Determine the (x, y) coordinate at the center of the cell enclosing the given text.  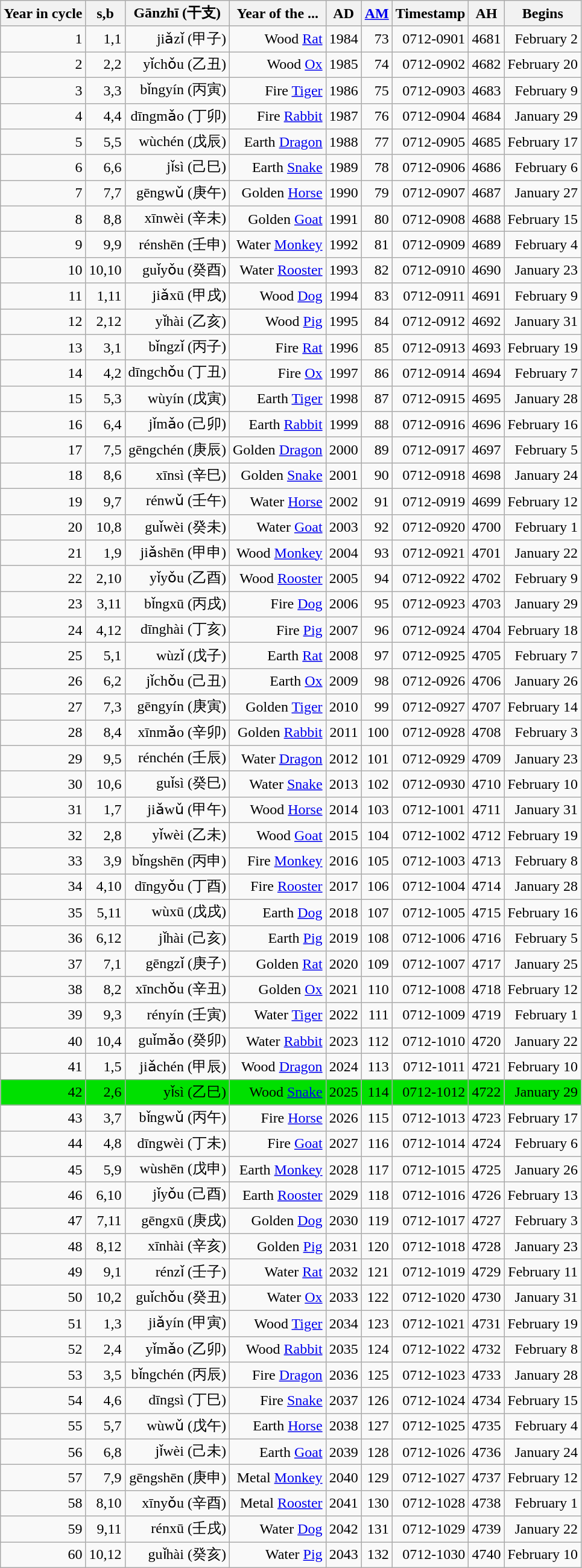
Fire Monkey (277, 861)
4709 (486, 758)
0712-1003 (431, 861)
0712-0925 (431, 655)
28 (43, 733)
0712-1025 (431, 1427)
Water Pig (277, 1555)
January 27 (543, 193)
2012 (344, 758)
4733 (486, 1375)
31 (43, 810)
8,10 (105, 1503)
41 (43, 1067)
yǐmǎo (乙卯) (177, 1350)
0712-0916 (431, 425)
1995 (344, 322)
130 (376, 1503)
1,11 (105, 296)
0712-1016 (431, 1195)
8,12 (105, 1247)
4732 (486, 1350)
Metal Rooster (277, 1503)
4710 (486, 785)
112 (376, 1041)
Earth Dragon (277, 142)
4702 (486, 578)
11 (43, 296)
9,1 (105, 1272)
Wood Monkey (277, 553)
2026 (344, 1118)
0712-0917 (431, 450)
2002 (344, 501)
bǐngwǔ (丙午) (177, 1118)
Golden Snake (277, 476)
22 (43, 578)
AD (344, 13)
0712-0926 (431, 681)
103 (376, 810)
2031 (344, 1247)
2000 (344, 450)
4712 (486, 835)
105 (376, 861)
19 (43, 501)
bǐngshēn (丙申) (177, 861)
0712-0923 (431, 605)
4703 (486, 605)
60 (43, 1555)
Golden Rabbit (277, 733)
4,2 (105, 373)
2021 (344, 990)
Fire Rooster (277, 887)
7,11 (105, 1220)
s,b (105, 13)
4 (43, 116)
4730 (486, 1298)
23 (43, 605)
99 (376, 707)
1989 (344, 168)
4689 (486, 245)
0712-0910 (431, 270)
2022 (344, 1015)
2040 (344, 1477)
6,2 (105, 681)
129 (376, 1477)
95 (376, 605)
2010 (344, 707)
4,10 (105, 887)
93 (376, 553)
9,5 (105, 758)
14 (43, 373)
4681 (486, 39)
25 (43, 655)
0712-1027 (431, 1477)
0712-1029 (431, 1529)
2038 (344, 1427)
4700 (486, 527)
2 (43, 65)
0712-1007 (431, 964)
Wood Rooster (277, 578)
9,7 (105, 501)
2018 (344, 913)
Wood Rabbit (277, 1350)
2007 (344, 630)
2039 (344, 1452)
36 (43, 938)
Year in cycle (43, 13)
5,9 (105, 1170)
guǐchǒu (癸丑) (177, 1298)
3,5 (105, 1375)
gēngyín (庚寅) (177, 707)
2025 (344, 1092)
0712-0927 (431, 707)
February 18 (543, 630)
7 (43, 193)
102 (376, 785)
4721 (486, 1067)
17 (43, 450)
8,4 (105, 733)
4,12 (105, 630)
Wood Pig (277, 322)
guǐsì (癸巳) (177, 785)
5,7 (105, 1427)
jǐsì (己巳) (177, 168)
0712-0924 (431, 630)
4701 (486, 553)
97 (376, 655)
bǐngchén (丙辰) (177, 1375)
6 (43, 168)
jiǎzǐ (甲子) (177, 39)
21 (43, 553)
Golden Dragon (277, 450)
10,10 (105, 270)
2,12 (105, 322)
8,8 (105, 218)
jǐwèi (己未) (177, 1452)
0712-1030 (431, 1555)
2020 (344, 964)
0712-1018 (431, 1247)
4708 (486, 733)
1984 (344, 39)
52 (43, 1350)
0712-0903 (431, 91)
4699 (486, 501)
89 (376, 450)
Golden Pig (277, 1247)
Earth Horse (277, 1427)
xīnhài (辛亥) (177, 1247)
0712-1019 (431, 1272)
Begins (543, 13)
Earth Rooster (277, 1195)
1985 (344, 65)
Fire Rat (277, 348)
9,3 (105, 1015)
56 (43, 1452)
1991 (344, 218)
xīnmǎo (辛卯) (177, 733)
2,4 (105, 1350)
55 (43, 1427)
Fire Snake (277, 1400)
0712-0901 (431, 39)
2016 (344, 861)
50 (43, 1298)
jiǎyín (甲寅) (177, 1323)
2034 (344, 1323)
98 (376, 681)
4737 (486, 1477)
Timestamp (431, 13)
0712-0912 (431, 322)
0712-1014 (431, 1144)
0712-0907 (431, 193)
1994 (344, 296)
guǐhài (癸亥) (177, 1555)
Earth Ox (277, 681)
4,4 (105, 116)
4717 (486, 964)
4719 (486, 1015)
1988 (344, 142)
2029 (344, 1195)
jiǎshēn (甲申) (177, 553)
96 (376, 630)
4725 (486, 1170)
24 (43, 630)
yǐsì (乙巳) (177, 1092)
2032 (344, 1272)
53 (43, 1375)
4688 (486, 218)
dīngyǒu (丁酉) (177, 887)
dīngmǎo (丁卯) (177, 116)
Earth Monkey (277, 1170)
10,2 (105, 1298)
59 (43, 1529)
1992 (344, 245)
114 (376, 1092)
Golden Ox (277, 990)
4704 (486, 630)
132 (376, 1555)
gēngshēn (庚申) (177, 1477)
40 (43, 1041)
Fire Goat (277, 1144)
107 (376, 913)
2006 (344, 605)
0712-0914 (431, 373)
0712-1020 (431, 1298)
Water Ox (277, 1298)
6,10 (105, 1195)
100 (376, 733)
Wood Rat (277, 39)
4713 (486, 861)
yǐhài (乙亥) (177, 322)
wùchén (戊辰) (177, 142)
gēngwǔ (庚午) (177, 193)
123 (376, 1323)
jiǎxū (甲戌) (177, 296)
2008 (344, 655)
42 (43, 1092)
1986 (344, 91)
February 20 (543, 65)
7,1 (105, 964)
gēngchén (庚辰) (177, 450)
115 (376, 1118)
Water Snake (277, 785)
0712-0928 (431, 733)
wùwǔ (戊午) (177, 1427)
2024 (344, 1067)
2,2 (105, 65)
83 (376, 296)
5,11 (105, 913)
110 (376, 990)
Wood Tiger (277, 1323)
81 (376, 245)
0712-1001 (431, 810)
29 (43, 758)
77 (376, 142)
4696 (486, 425)
4723 (486, 1118)
4718 (486, 990)
2011 (344, 733)
3 (43, 91)
4684 (486, 116)
3,3 (105, 91)
94 (376, 578)
51 (43, 1323)
113 (376, 1067)
4735 (486, 1427)
8,6 (105, 476)
4690 (486, 270)
54 (43, 1400)
Fire Dog (277, 605)
34 (43, 887)
4711 (486, 810)
0712-0906 (431, 168)
7,7 (105, 193)
0712-1009 (431, 1015)
Water Horse (277, 501)
9,11 (105, 1529)
131 (376, 1529)
1,3 (105, 1323)
yǐyǒu (乙酉) (177, 578)
2033 (344, 1298)
48 (43, 1247)
26 (43, 681)
7,5 (105, 450)
rénxū (壬戌) (177, 1529)
Water Dragon (277, 758)
2014 (344, 810)
rényín (壬寅) (177, 1015)
2,6 (105, 1092)
111 (376, 1015)
10,6 (105, 785)
xīnchǒu (辛丑) (177, 990)
0712-1015 (431, 1170)
Earth Pig (277, 938)
92 (376, 527)
Earth Rabbit (277, 425)
0712-0918 (431, 476)
0712-1021 (431, 1323)
0712-1008 (431, 990)
Water Dog (277, 1529)
0712-0919 (431, 501)
Earth Rat (277, 655)
9 (43, 245)
0712-0902 (431, 65)
0712-1002 (431, 835)
45 (43, 1170)
2003 (344, 527)
0712-0911 (431, 296)
8 (43, 218)
Water Rat (277, 1272)
1993 (344, 270)
4693 (486, 348)
guǐmǎo (癸卯) (177, 1041)
5,5 (105, 142)
117 (376, 1170)
39 (43, 1015)
78 (376, 168)
0712-0904 (431, 116)
rénwǔ (壬午) (177, 501)
43 (43, 1118)
0712-1013 (431, 1118)
wùzǐ (戊子) (177, 655)
rénchén (壬辰) (177, 758)
0712-1010 (431, 1041)
2015 (344, 835)
1 (43, 39)
4697 (486, 450)
0712-0909 (431, 245)
4706 (486, 681)
4705 (486, 655)
February 14 (543, 707)
4729 (486, 1272)
2013 (344, 785)
guǐwèi (癸未) (177, 527)
4724 (486, 1144)
4687 (486, 193)
0712-0908 (431, 218)
85 (376, 348)
Water Rabbit (277, 1041)
2,10 (105, 578)
4682 (486, 65)
3,7 (105, 1118)
Metal Monkey (277, 1477)
47 (43, 1220)
jiǎwǔ (甲午) (177, 810)
Fire Rabbit (277, 116)
4683 (486, 91)
4740 (486, 1555)
0712-1022 (431, 1350)
4728 (486, 1247)
76 (376, 116)
rénshēn (壬申) (177, 245)
5,3 (105, 398)
91 (376, 501)
2001 (344, 476)
Water Rooster (277, 270)
2041 (344, 1503)
2023 (344, 1041)
30 (43, 785)
49 (43, 1272)
6,6 (105, 168)
Wood Horse (277, 810)
Wood Snake (277, 1092)
2,8 (105, 835)
84 (376, 322)
2043 (344, 1555)
Wood Dog (277, 296)
Golden Goat (277, 218)
88 (376, 425)
10,8 (105, 527)
0712-1004 (431, 887)
Gānzhī (干支) (177, 13)
Wood Dragon (277, 1067)
1998 (344, 398)
4694 (486, 373)
4736 (486, 1452)
wùxū (戊戌) (177, 913)
109 (376, 964)
Water Goat (277, 527)
Golden Rat (277, 964)
4695 (486, 398)
4698 (486, 476)
87 (376, 398)
27 (43, 707)
Fire Ox (277, 373)
12 (43, 322)
Water Monkey (277, 245)
3,1 (105, 348)
3,11 (105, 605)
20 (43, 527)
1,7 (105, 810)
5,1 (105, 655)
jǐyǒu (己酉) (177, 1195)
jǐchǒu (己丑) (177, 681)
6,8 (105, 1452)
9,9 (105, 245)
jiǎchén (甲辰) (177, 1067)
dīngchǒu (丁丑) (177, 373)
124 (376, 1350)
4,8 (105, 1144)
4739 (486, 1529)
18 (43, 476)
4716 (486, 938)
4726 (486, 1195)
4685 (486, 142)
dīngwèi (丁未) (177, 1144)
57 (43, 1477)
4734 (486, 1400)
4715 (486, 913)
3,9 (105, 861)
46 (43, 1195)
0712-0922 (431, 578)
4720 (486, 1041)
1996 (344, 348)
0712-1023 (431, 1375)
2036 (344, 1375)
0712-1026 (431, 1452)
0712-1017 (431, 1220)
0712-1006 (431, 938)
Fire Tiger (277, 91)
10,12 (105, 1555)
2035 (344, 1350)
February 11 (543, 1272)
0712-1012 (431, 1092)
13 (43, 348)
Golden Horse (277, 193)
Golden Tiger (277, 707)
0712-0921 (431, 553)
33 (43, 861)
4691 (486, 296)
32 (43, 835)
4731 (486, 1323)
2004 (344, 553)
xīnwèi (辛未) (177, 218)
January 25 (543, 964)
75 (376, 91)
126 (376, 1400)
Earth Dog (277, 913)
82 (376, 270)
Golden Dog (277, 1220)
4707 (486, 707)
0712-0929 (431, 758)
AH (486, 13)
7,3 (105, 707)
128 (376, 1452)
4727 (486, 1220)
106 (376, 887)
2019 (344, 938)
122 (376, 1298)
rénzǐ (壬子) (177, 1272)
4692 (486, 322)
Year of the ... (277, 13)
8,2 (105, 990)
xīnyǒu (辛酉) (177, 1503)
bǐngxū (丙戌) (177, 605)
2027 (344, 1144)
0712-1011 (431, 1067)
4686 (486, 168)
1987 (344, 116)
4738 (486, 1503)
1999 (344, 425)
Fire Pig (277, 630)
yǐwèi (乙未) (177, 835)
80 (376, 218)
2017 (344, 887)
yǐchǒu (乙丑) (177, 65)
79 (376, 193)
0712-0905 (431, 142)
Fire Horse (277, 1118)
86 (376, 373)
AM (376, 13)
108 (376, 938)
37 (43, 964)
6,12 (105, 938)
xīnsì (辛巳) (177, 476)
10 (43, 270)
Wood Ox (277, 65)
Water Tiger (277, 1015)
Earth Tiger (277, 398)
104 (376, 835)
2005 (344, 578)
1,9 (105, 553)
Earth Snake (277, 168)
58 (43, 1503)
jǐhài (己亥) (177, 938)
wùyín (戊寅) (177, 398)
4714 (486, 887)
jǐmǎo (己卯) (177, 425)
127 (376, 1427)
120 (376, 1247)
wùshēn (戊申) (177, 1170)
125 (376, 1375)
119 (376, 1220)
0712-0920 (431, 527)
bǐngyín (丙寅) (177, 91)
4722 (486, 1092)
16 (43, 425)
73 (376, 39)
90 (376, 476)
2037 (344, 1400)
74 (376, 65)
7,9 (105, 1477)
0712-1024 (431, 1400)
2009 (344, 681)
dīnghài (丁亥) (177, 630)
February 13 (543, 1195)
gēngxū (庚戌) (177, 1220)
gēngzǐ (庚子) (177, 964)
121 (376, 1272)
February 2 (543, 39)
5 (43, 142)
101 (376, 758)
0712-0913 (431, 348)
1,5 (105, 1067)
1990 (344, 193)
2030 (344, 1220)
dīngsì (丁巳) (177, 1400)
guǐyǒu (癸酉) (177, 270)
15 (43, 398)
4,6 (105, 1400)
6,4 (105, 425)
2028 (344, 1170)
0712-1028 (431, 1503)
Wood Goat (277, 835)
10,4 (105, 1041)
Fire Dragon (277, 1375)
38 (43, 990)
118 (376, 1195)
2042 (344, 1529)
bǐngzǐ (丙子) (177, 348)
116 (376, 1144)
0712-1005 (431, 913)
Earth Goat (277, 1452)
0712-0915 (431, 398)
0712-0930 (431, 785)
35 (43, 913)
1997 (344, 373)
1,1 (105, 39)
44 (43, 1144)
